Pinpoint the cell where the given text exists, returning its [X, Y] midpoint coordinate. 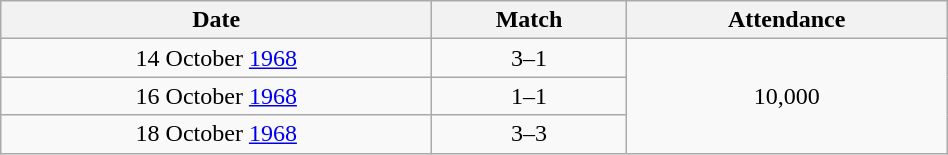
3–3 [529, 134]
10,000 [786, 96]
3–1 [529, 58]
14 October 1968 [216, 58]
Match [529, 20]
16 October 1968 [216, 96]
Attendance [786, 20]
18 October 1968 [216, 134]
Date [216, 20]
1–1 [529, 96]
